Extract the [X, Y] coordinate from the center of the cell holding the provided text.  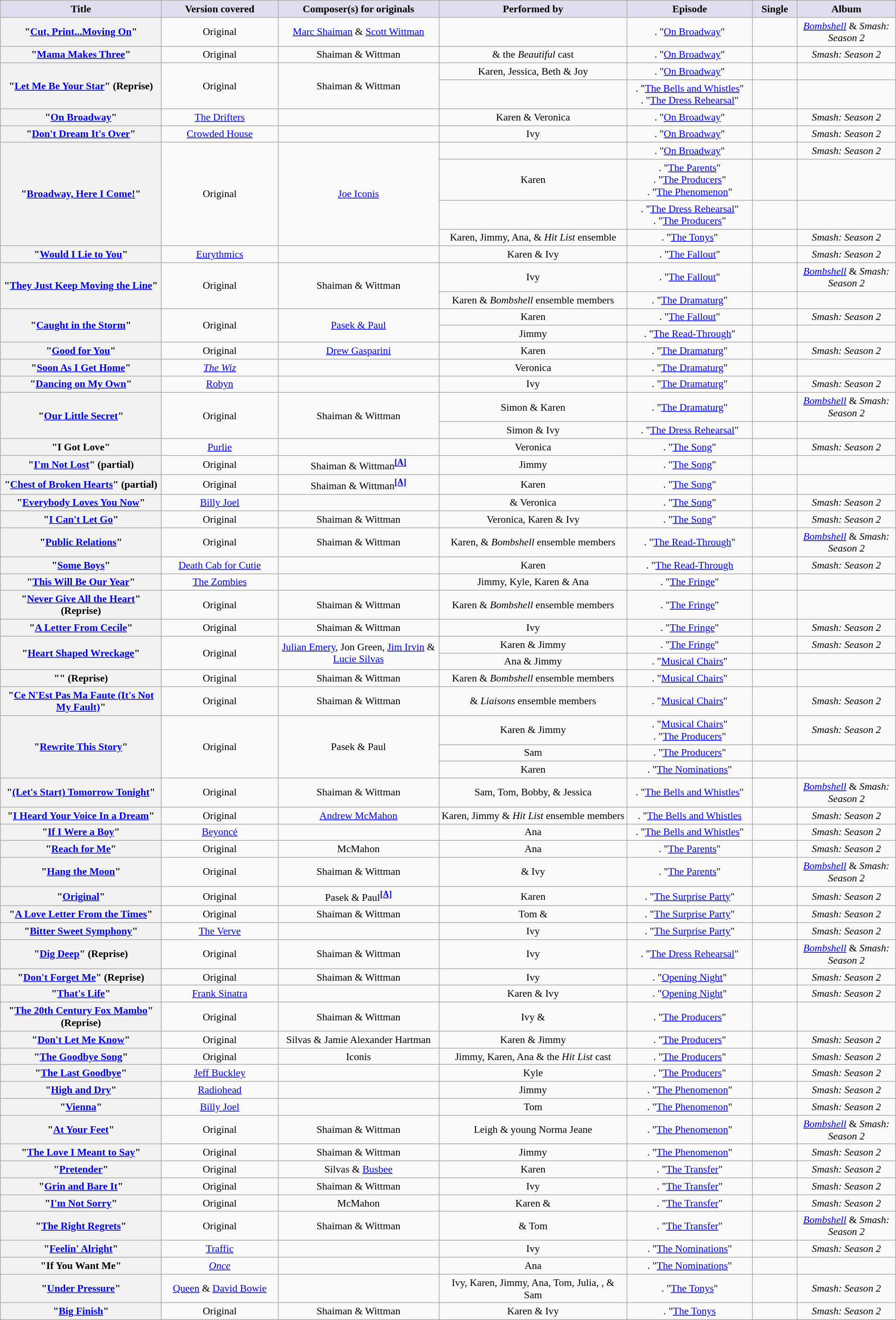
The Verve [220, 932]
"The Right Regrets" [81, 1226]
"Dancing on My Own" [81, 384]
"Chest of Broken Hearts" (partial) [81, 485]
"The Love I Meant to Say" [81, 1153]
Purlie [220, 447]
Pasek & Paul[A] [358, 896]
"Bitter Sweet Symphony" [81, 932]
"This Will Be Our Year" [81, 582]
. "The Read-Through [690, 565]
"Don't Forget Me" (Reprise) [81, 977]
& Tom [533, 1226]
Beyoncé [220, 833]
"I'm Not Sorry" [81, 1203]
"Under Pressure" [81, 1288]
Jimmy, Kyle, Karen & Ana [533, 582]
Album [846, 9]
Jimmy, Karen, Ana & the Hit List cast [533, 1057]
"High and Dry" [81, 1090]
Title [81, 9]
"Pretender" [81, 1170]
"If I Were a Boy" [81, 833]
. "The Tonys [690, 1311]
The Drifters [220, 117]
Silvas & Jamie Alexander Hartman [358, 1040]
Andrew McMahon [358, 816]
Iconis [358, 1057]
"Caught in the Storm" [81, 325]
"A Letter From Cecile" [81, 628]
"Some Boys" [81, 565]
Composer(s) for originals [358, 9]
Veronica, Karen & Ivy [533, 520]
Queen & David Bowie [220, 1288]
"I Got Love" [81, 447]
"The 20th Century Fox Mambo" (Reprise) [81, 1017]
Karen, & Bombshell ensemble members [533, 543]
"On Broadway" [81, 117]
Once [220, 1266]
"Heart Shaped Wreckage" [81, 653]
. "The Parents" . "The Producers" . "The Phenomenon" [690, 180]
"Big Finish" [81, 1311]
"Let Me Be Your Star" (Reprise) [81, 86]
Ivy & [533, 1017]
Death Cab for Cutie [220, 565]
"I Can't Let Go" [81, 520]
"Don't Let Me Know" [81, 1040]
. "The Bells and Whistles". "The Dress Rehearsal" [690, 95]
Version covered [220, 9]
Karen, Jimmy, Ana, & Hit List ensemble [533, 238]
"Original" [81, 896]
"Public Relations" [81, 543]
The Zombies [220, 582]
& Veronica [533, 503]
Marc Shaiman & Scott Wittman [358, 32]
"I'm Not Lost" (partial) [81, 465]
Kyle [533, 1073]
& Ivy [533, 872]
Karen, Jimmy & Hit List ensemble members [533, 816]
"Rewrite This Story" [81, 747]
"Dig Deep" (Reprise) [81, 954]
"Our Little Secret" [81, 416]
Simon & Ivy [533, 430]
Performed by [533, 9]
The Wiz [220, 368]
Leigh & young Norma Jeane [533, 1130]
& the Beautiful cast [533, 55]
Joe Iconis [358, 195]
Robyn [220, 384]
"The Last Goodbye" [81, 1073]
"A Love Letter From the Times" [81, 915]
"Ce N'Est Pas Ma Faute (It's Not My Fault)" [81, 701]
Drew Gasparini [358, 351]
"Mama Makes Three" [81, 55]
Tom [533, 1107]
Julian Emery, Jon Green, Jim Irvin & Lucie Silvas [358, 653]
"At Your Feet" [81, 1130]
Radiohead [220, 1090]
Sam [533, 753]
Karen & Veronica [533, 117]
Tom & [533, 915]
"Never Give All the Heart" (Reprise) [81, 605]
"I Heard Your Voice In a Dream" [81, 816]
Eurythmics [220, 255]
"Hang the Moon" [81, 872]
Frank Sinatra [220, 994]
Crowded House [220, 134]
"That's Life" [81, 994]
Ana & Jimmy [533, 662]
Single [775, 9]
Jeff Buckley [220, 1073]
"(Let's Start) Tomorrow Tonight" [81, 793]
. "Musical Chairs" . "The Producers" [690, 730]
"They Just Keep Moving the Line" [81, 285]
"The Goodbye Song" [81, 1057]
Simon & Karen [533, 407]
Sam, Tom, Bobby, & Jessica [533, 793]
"Broadway, Here I Come!" [81, 195]
Ivy, Karen, Jimmy, Ana, Tom, Julia, , & Sam [533, 1288]
Karen, Jessica, Beth & Joy [533, 72]
"If You Want Me" [81, 1266]
Silvas & Busbee [358, 1170]
"Would I Lie to You" [81, 255]
"Everybody Loves You Now" [81, 503]
Episode [690, 9]
"Reach for Me" [81, 849]
. "The Dress Rehearsal" . "The Producers" [690, 215]
"Good for You" [81, 351]
"Cut, Print...Moving On" [81, 32]
"" (Reprise) [81, 679]
"Vienna" [81, 1107]
"Soon As I Get Home" [81, 368]
. "The Bells and Whistles [690, 816]
Karen & [533, 1203]
& Liaisons ensemble members [533, 701]
Traffic [220, 1249]
"Grin and Bare It" [81, 1186]
"Feelin' Alright" [81, 1249]
"Don't Dream It's Over" [81, 134]
